From the cell containing the given text, extract its center point as (X, Y) coordinate. 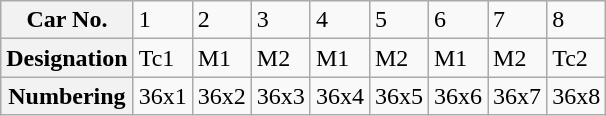
Tc1 (162, 58)
Car No. (67, 20)
7 (518, 20)
36x3 (280, 96)
3 (280, 20)
1 (162, 20)
36x5 (398, 96)
36x8 (576, 96)
6 (458, 20)
Designation (67, 58)
36x2 (222, 96)
2 (222, 20)
5 (398, 20)
8 (576, 20)
Numbering (67, 96)
Tc2 (576, 58)
36x1 (162, 96)
36x4 (340, 96)
36x6 (458, 96)
36x7 (518, 96)
4 (340, 20)
